Scan for the cell matching the given text and deliver its [x, y] coordinate at center. 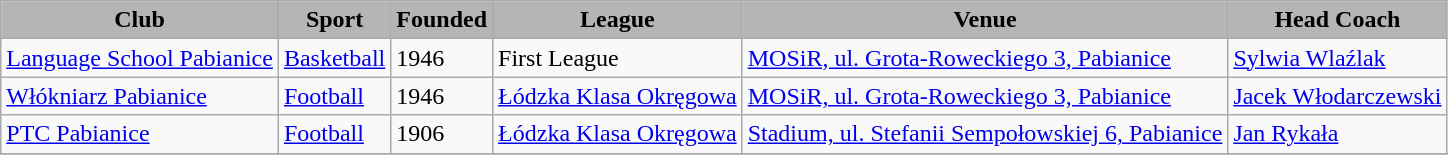
Founded [442, 20]
Stadium, ul. Stefanii Sempołowskiej 6, Pabianice [985, 134]
Jan Rykała [1338, 134]
Włókniarz Pabianice [140, 96]
Jacek Włodarczewski [1338, 96]
PTC Pabianice [140, 134]
Sylwia Wlaźlak [1338, 58]
1906 [442, 134]
Basketball [334, 58]
Club [140, 20]
Language School Pabianice [140, 58]
League [618, 20]
Venue [985, 20]
Sport [334, 20]
Head Coach [1338, 20]
First League [618, 58]
